Provide the [X, Y] coordinate of the cell's center where the given text is located.  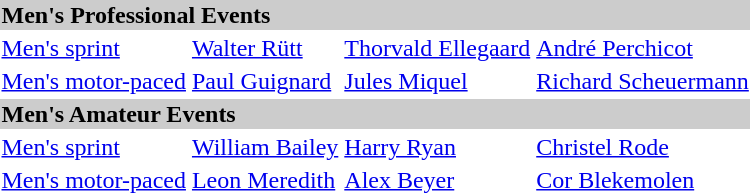
William Bailey [264, 147]
Thorvald Ellegaard [438, 48]
Men's Professional Events [375, 15]
Men's motor-paced [94, 81]
Paul Guignard [264, 81]
Harry Ryan [438, 147]
Men's Amateur Events [375, 114]
Jules Miquel [438, 81]
Walter Rütt [264, 48]
